Determine the (x, y) coordinate at the center of the cell enclosing the given text.  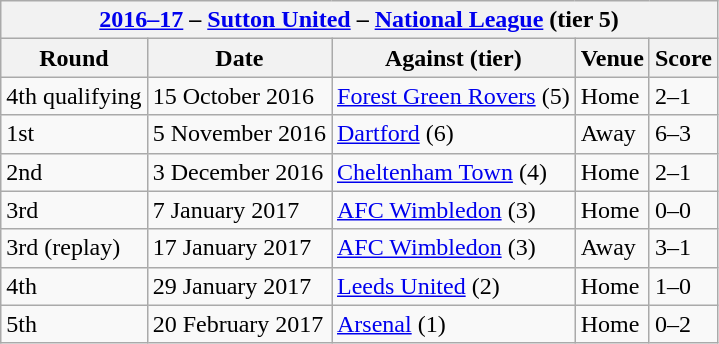
Against (tier) (454, 58)
20 February 2017 (239, 324)
Leeds United (2) (454, 286)
Round (74, 58)
3 December 2016 (239, 172)
7 January 2017 (239, 210)
15 October 2016 (239, 96)
4th (74, 286)
1st (74, 134)
Cheltenham Town (4) (454, 172)
4th qualifying (74, 96)
6–3 (683, 134)
2nd (74, 172)
Forest Green Rovers (5) (454, 96)
5th (74, 324)
5 November 2016 (239, 134)
0–2 (683, 324)
2016–17 – Sutton United – National League (tier 5) (360, 20)
17 January 2017 (239, 248)
1–0 (683, 286)
3rd (replay) (74, 248)
29 January 2017 (239, 286)
0–0 (683, 210)
3rd (74, 210)
Venue (612, 58)
Arsenal (1) (454, 324)
3–1 (683, 248)
Dartford (6) (454, 134)
Date (239, 58)
Score (683, 58)
